Identify which cell holds the provided text, then report its (x, y) central coordinate. 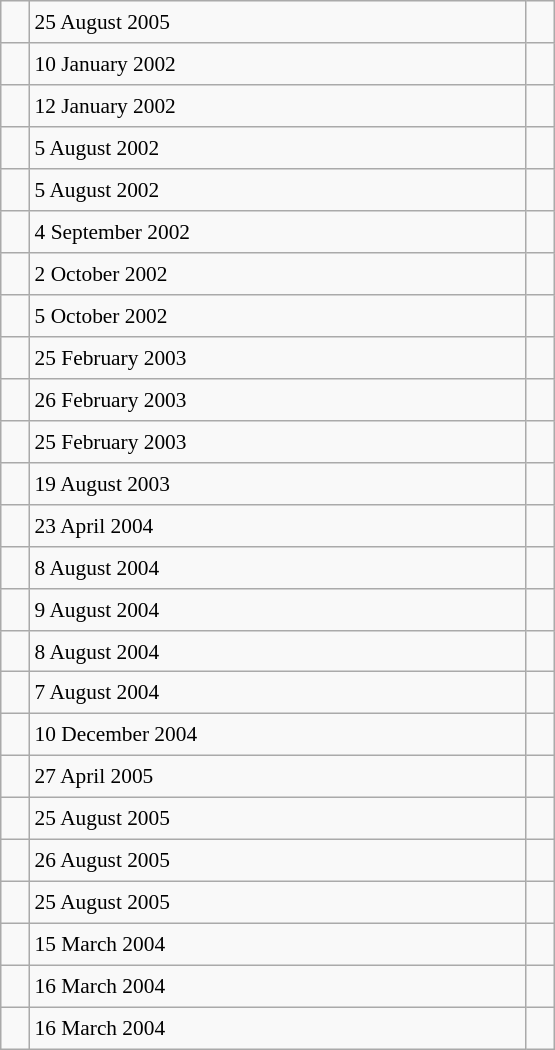
10 December 2004 (278, 735)
23 April 2004 (278, 525)
5 October 2002 (278, 316)
4 September 2002 (278, 232)
2 October 2002 (278, 274)
26 February 2003 (278, 399)
12 January 2002 (278, 106)
9 August 2004 (278, 609)
26 August 2005 (278, 861)
15 March 2004 (278, 945)
7 August 2004 (278, 693)
10 January 2002 (278, 64)
27 April 2005 (278, 777)
19 August 2003 (278, 483)
